Pinpoint the cell where the given text exists, returning its (X, Y) midpoint coordinate. 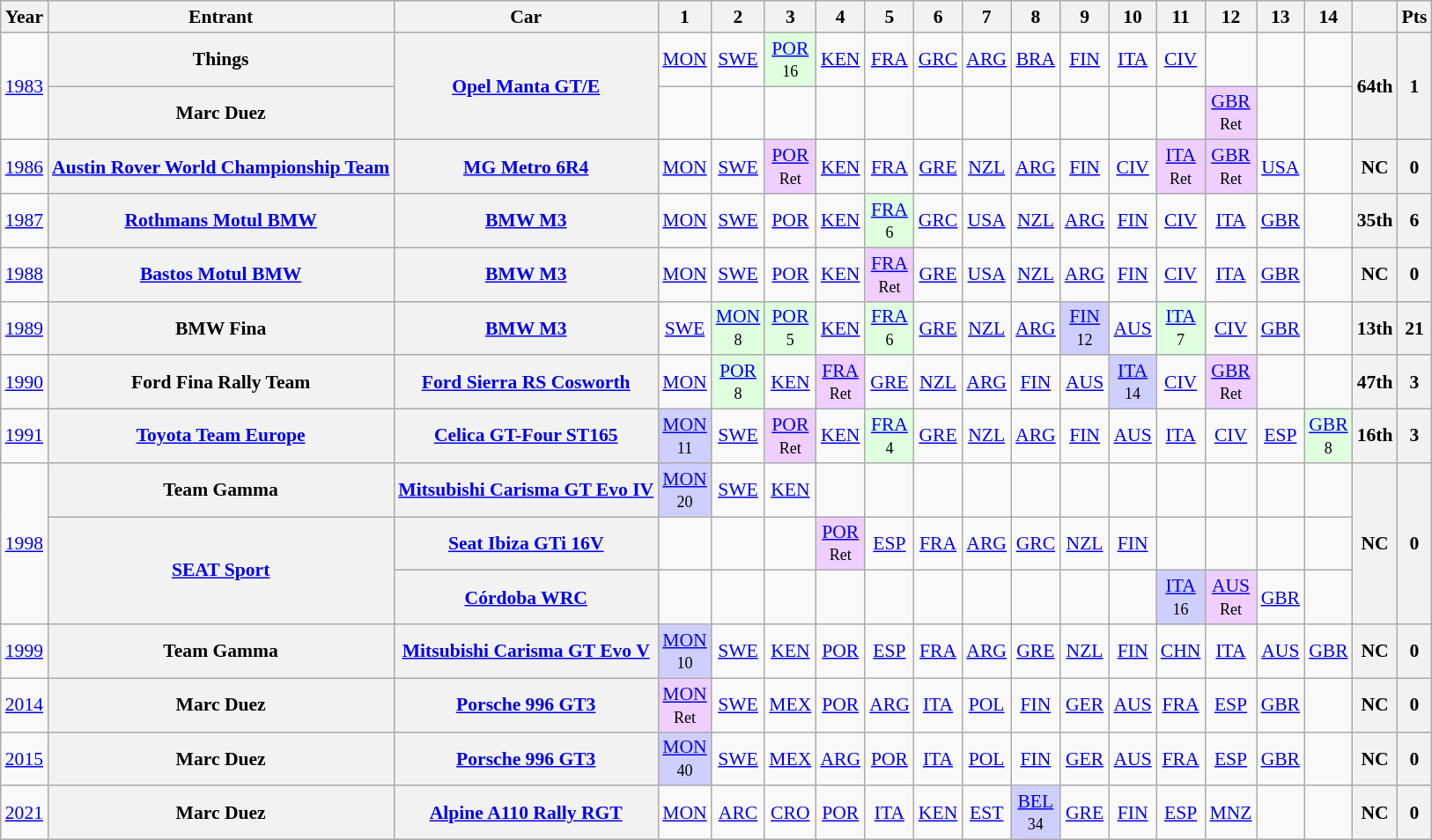
2015 (25, 759)
13 (1281, 17)
1986 (25, 167)
ITARet (1181, 167)
2021 (25, 814)
Mitsubishi Carisma GT Evo IV (526, 490)
BRA (1036, 60)
10 (1133, 17)
MON11 (685, 437)
Toyota Team Europe (220, 437)
CHN (1181, 652)
ITA14 (1133, 382)
FIN12 (1085, 328)
9 (1085, 17)
Things (220, 60)
1998 (25, 544)
1983 (25, 86)
2 (738, 17)
1987 (25, 220)
47th (1376, 382)
EST (986, 814)
7 (986, 17)
13th (1376, 328)
21 (1414, 328)
11 (1181, 17)
Ford Fina Rally Team (220, 382)
POR5 (790, 328)
SEAT Sport (220, 571)
1991 (25, 437)
AUSRet (1230, 597)
35th (1376, 220)
Bastos Motul BMW (220, 275)
Alpine A110 Rally RGT (526, 814)
Pts (1414, 17)
1988 (25, 275)
Ford Sierra RS Cosworth (526, 382)
Seat Ibiza GTi 16V (526, 544)
64th (1376, 86)
MON10 (685, 652)
MG Metro 6R4 (526, 167)
2014 (25, 704)
Austin Rover World Championship Team (220, 167)
MON20 (685, 490)
14 (1328, 17)
16th (1376, 437)
MONRet (685, 704)
MNZ (1230, 814)
Córdoba WRC (526, 597)
1999 (25, 652)
4 (840, 17)
Mitsubishi Carisma GT Evo V (526, 652)
8 (1036, 17)
POR16 (790, 60)
FRA4 (889, 437)
POR8 (738, 382)
ITA7 (1181, 328)
MON8 (738, 328)
12 (1230, 17)
BEL34 (1036, 814)
Rothmans Motul BMW (220, 220)
BMW Fina (220, 328)
Entrant (220, 17)
1989 (25, 328)
ARC (738, 814)
5 (889, 17)
MON40 (685, 759)
Year (25, 17)
GBR8 (1328, 437)
1990 (25, 382)
Car (526, 17)
Celica GT-Four ST165 (526, 437)
CRO (790, 814)
Opel Manta GT/E (526, 86)
ITA16 (1181, 597)
